Identify which cell holds the provided text, then report its (X, Y) central coordinate. 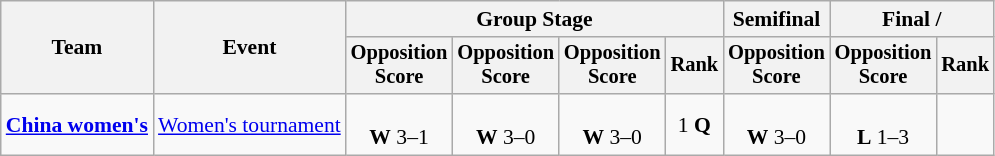
Semifinal (776, 19)
Women's tournament (250, 124)
Group Stage (534, 19)
Event (250, 48)
China women's (77, 124)
1 Q (695, 124)
Final / (912, 19)
Team (77, 48)
L 1–3 (884, 124)
W 3–1 (400, 124)
